Output the [x, y] coordinate of the center of the cell containing the given text.  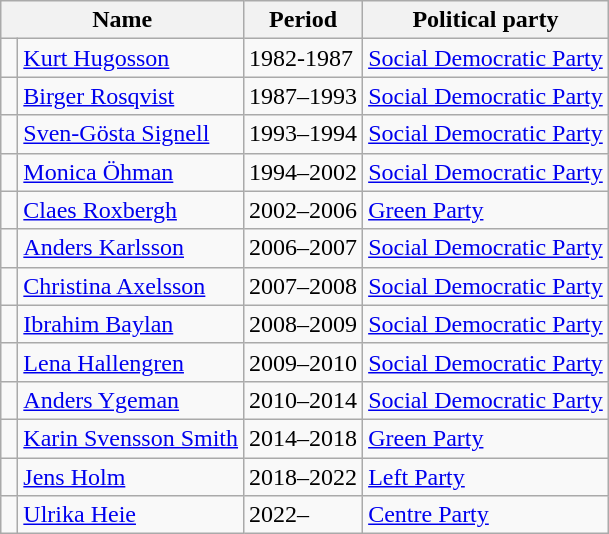
Period [304, 20]
1982-1987 [304, 58]
1994–2002 [304, 172]
Left Party [486, 477]
Karin Svensson Smith [131, 438]
Ulrika Heie [131, 515]
Christina Axelsson [131, 286]
1993–1994 [304, 134]
Kurt Hugosson [131, 58]
Lena Hallengren [131, 362]
Monica Öhman [131, 172]
Anders Ygeman [131, 400]
Name [122, 20]
Claes Roxbergh [131, 210]
Centre Party [486, 515]
2009–2010 [304, 362]
2007–2008 [304, 286]
Anders Karlsson [131, 248]
Ibrahim Baylan [131, 324]
2006–2007 [304, 248]
2018–2022 [304, 477]
1987–1993 [304, 96]
Jens Holm [131, 477]
2010–2014 [304, 400]
2008–2009 [304, 324]
2002–2006 [304, 210]
Sven-Gösta Signell [131, 134]
2022– [304, 515]
2014–2018 [304, 438]
Political party [486, 20]
Birger Rosqvist [131, 96]
